Scan for the cell matching the given text and deliver its [X, Y] coordinate at center. 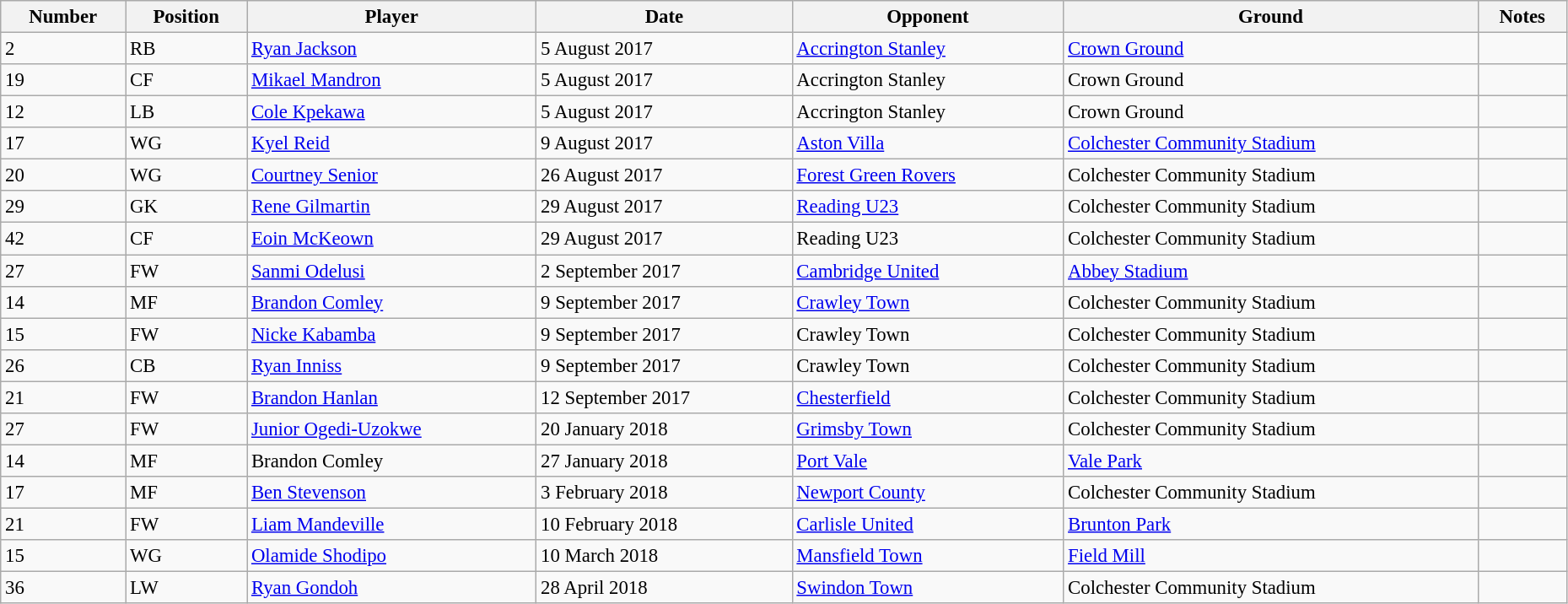
10 February 2018 [665, 524]
12 September 2017 [665, 397]
Carlisle United [928, 524]
Mansfield Town [928, 556]
GK [186, 207]
Vale Park [1270, 461]
26 August 2017 [665, 175]
Kyel Reid [391, 143]
10 March 2018 [665, 556]
Chesterfield [928, 397]
Player [391, 17]
Field Mill [1270, 556]
28 April 2018 [665, 588]
27 January 2018 [665, 461]
12 [63, 112]
Eoin McKeown [391, 239]
Forest Green Rovers [928, 175]
3 February 2018 [665, 493]
Aston Villa [928, 143]
Brandon Hanlan [391, 397]
42 [63, 239]
Ryan Inniss [391, 365]
26 [63, 365]
Newport County [928, 493]
Sanmi Odelusi [391, 271]
RB [186, 49]
Opponent [928, 17]
Notes [1522, 17]
Number [63, 17]
20 [63, 175]
20 January 2018 [665, 429]
CB [186, 365]
Abbey Stadium [1270, 271]
Rene Gilmartin [391, 207]
Mikael Mandron [391, 80]
29 [63, 207]
36 [63, 588]
9 August 2017 [665, 143]
Liam Mandeville [391, 524]
Ryan Gondoh [391, 588]
2 September 2017 [665, 271]
LB [186, 112]
Swindon Town [928, 588]
Courtney Senior [391, 175]
Nicke Kabamba [391, 334]
Olamide Shodipo [391, 556]
Cambridge United [928, 271]
2 [63, 49]
Junior Ogedi-Uzokwe [391, 429]
Date [665, 17]
Position [186, 17]
Cole Kpekawa [391, 112]
Ryan Jackson [391, 49]
Grimsby Town [928, 429]
LW [186, 588]
Brunton Park [1270, 524]
Ben Stevenson [391, 493]
Ground [1270, 17]
19 [63, 80]
Port Vale [928, 461]
